Search for the cell housing the specified text and yield its [x, y] center coordinate. 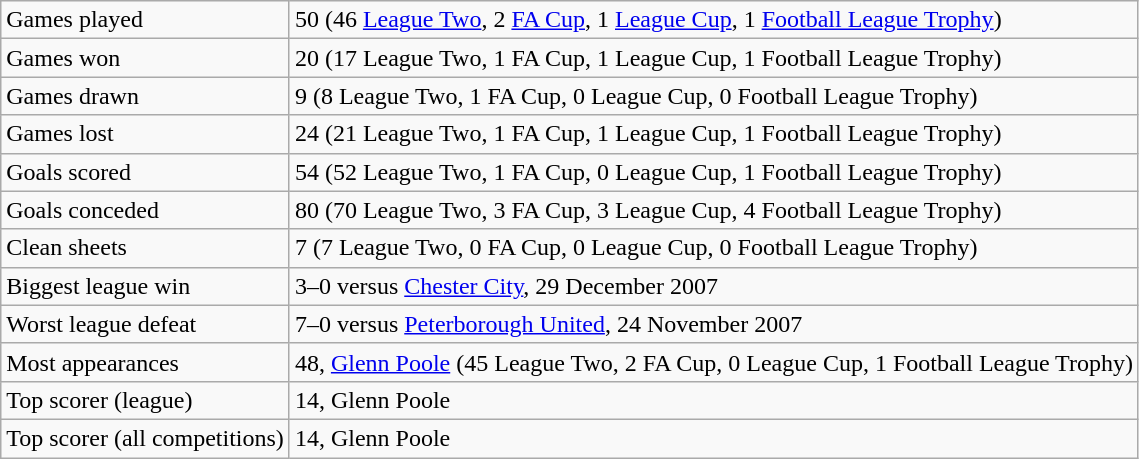
48, Glenn Poole (45 League Two, 2 FA Cup, 0 League Cup, 1 Football League Trophy) [714, 362]
Games won [146, 58]
Top scorer (league) [146, 400]
7–0 versus Peterborough United, 24 November 2007 [714, 324]
Goals conceded [146, 210]
Top scorer (all competitions) [146, 438]
20 (17 League Two, 1 FA Cup, 1 League Cup, 1 Football League Trophy) [714, 58]
54 (52 League Two, 1 FA Cup, 0 League Cup, 1 Football League Trophy) [714, 172]
Most appearances [146, 362]
Worst league defeat [146, 324]
80 (70 League Two, 3 FA Cup, 3 League Cup, 4 Football League Trophy) [714, 210]
Goals scored [146, 172]
50 (46 League Two, 2 FA Cup, 1 League Cup, 1 Football League Trophy) [714, 20]
9 (8 League Two, 1 FA Cup, 0 League Cup, 0 Football League Trophy) [714, 96]
Games played [146, 20]
24 (21 League Two, 1 FA Cup, 1 League Cup, 1 Football League Trophy) [714, 134]
Clean sheets [146, 248]
7 (7 League Two, 0 FA Cup, 0 League Cup, 0 Football League Trophy) [714, 248]
Games lost [146, 134]
Games drawn [146, 96]
3–0 versus Chester City, 29 December 2007 [714, 286]
Biggest league win [146, 286]
